Return [X, Y] of the center of cell containing provided text 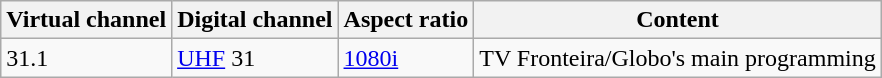
31.1 [86, 58]
Virtual channel [86, 20]
TV Fronteira/Globo's main programming [678, 58]
Content [678, 20]
1080i [406, 58]
Digital channel [255, 20]
UHF 31 [255, 58]
Aspect ratio [406, 20]
